Search for the cell housing the specified text and yield its [x, y] center coordinate. 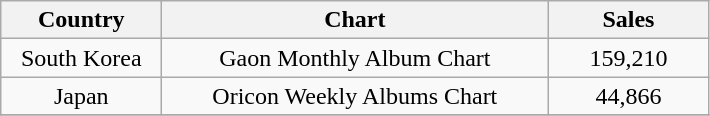
Gaon Monthly Album Chart [355, 58]
Sales [628, 20]
44,866 [628, 96]
Chart [355, 20]
South Korea [82, 58]
Japan [82, 96]
Country [82, 20]
159,210 [628, 58]
Oricon Weekly Albums Chart [355, 96]
